Return (X, Y) of the center of cell containing provided text 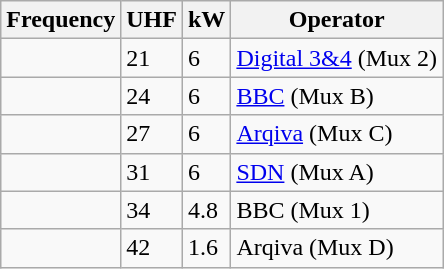
BBC (Mux 1) (337, 210)
Digital 3&4 (Mux 2) (337, 58)
4.8 (206, 210)
Arqiva (Mux C) (337, 134)
UHF (152, 20)
SDN (Mux A) (337, 172)
1.6 (206, 248)
21 (152, 58)
31 (152, 172)
Frequency (61, 20)
Arqiva (Mux D) (337, 248)
kW (206, 20)
34 (152, 210)
Operator (337, 20)
42 (152, 248)
BBC (Mux B) (337, 96)
27 (152, 134)
24 (152, 96)
